Extract the [X, Y] coordinate from the center of the cell holding the provided text.  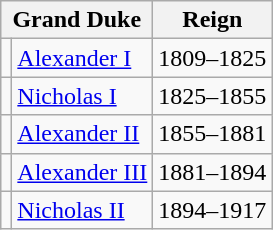
1809–1825 [212, 58]
1894–1917 [212, 210]
Alexander I [82, 58]
Reign [212, 20]
Nicholas II [82, 210]
Grand Duke [77, 20]
1825–1855 [212, 96]
Nicholas I [82, 96]
1881–1894 [212, 172]
1855–1881 [212, 134]
Alexander II [82, 134]
Alexander III [82, 172]
